Determine the [X, Y] coordinate at the center of the cell enclosing the given text.  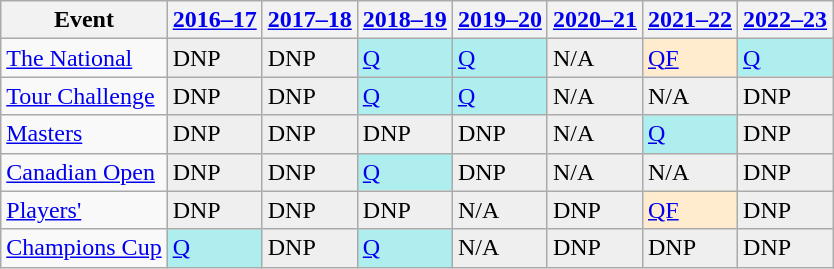
2022–23 [786, 20]
Event [84, 20]
Canadian Open [84, 172]
2020–21 [594, 20]
Masters [84, 134]
Tour Challenge [84, 96]
2019–20 [500, 20]
2018–19 [404, 20]
Players' [84, 210]
2017–18 [310, 20]
2016–17 [214, 20]
2021–22 [690, 20]
The National [84, 58]
Champions Cup [84, 248]
